Pinpoint the cell where the given text exists, returning its (X, Y) midpoint coordinate. 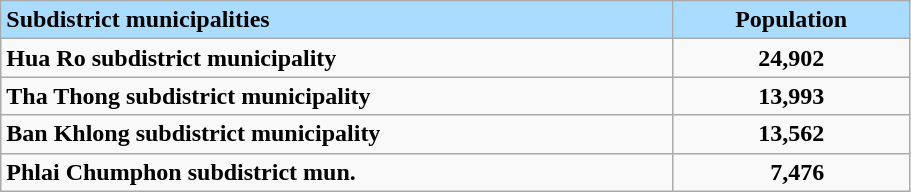
24,902 (791, 58)
13,993 (791, 96)
Ban Khlong subdistrict municipality (337, 134)
Subdistrict municipalities (337, 20)
7,476 (791, 172)
Population (791, 20)
13,562 (791, 134)
Hua Ro subdistrict municipality (337, 58)
Phlai Chumphon subdistrict mun. (337, 172)
Tha Thong subdistrict municipality (337, 96)
